Pinpoint the cell where the given text exists, returning its (x, y) midpoint coordinate. 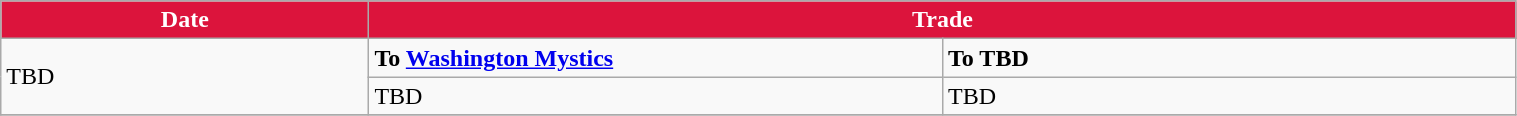
Date (185, 20)
To Washington Mystics (656, 58)
To TBD (1229, 58)
Trade (942, 20)
